For the text-containing cell, return its midpoint in (X, Y) coordinate format. 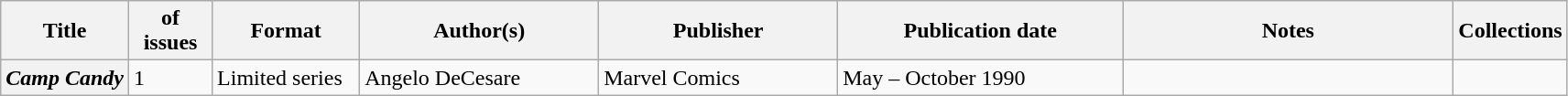
Author(s) (480, 31)
Publication date (980, 31)
Collections (1510, 31)
Title (65, 31)
Format (286, 31)
Publisher (718, 31)
1 (170, 78)
Angelo DeCesare (480, 78)
Notes (1288, 31)
Limited series (286, 78)
Camp Candy (65, 78)
May – October 1990 (980, 78)
of issues (170, 31)
Marvel Comics (718, 78)
